Output the (x, y) coordinate of the center of the cell containing the given text.  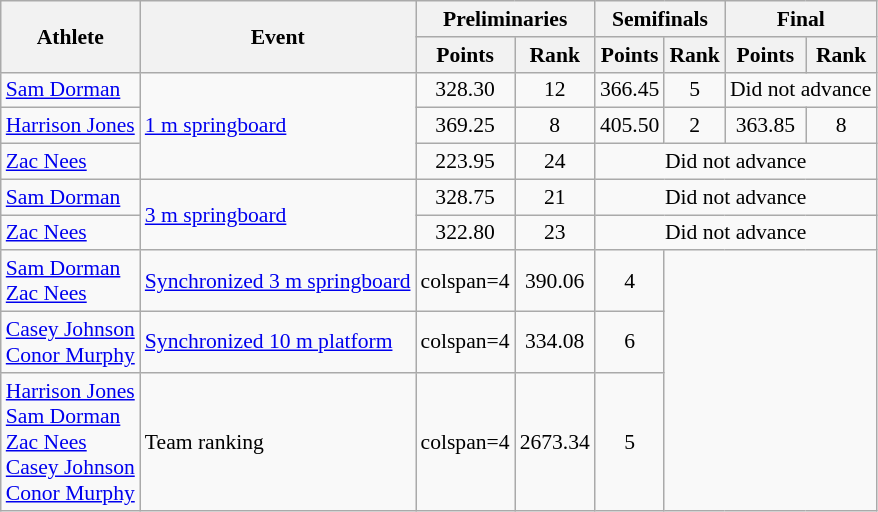
369.25 (466, 126)
366.45 (630, 90)
Preliminaries (506, 19)
4 (630, 282)
Harrison Jones Sam Dorman Zac Nees Casey Johnson Conor Murphy (70, 442)
1 m springboard (278, 126)
Athlete (70, 36)
Sam Dorman Zac Nees (70, 282)
Team ranking (278, 442)
12 (555, 90)
2 (694, 126)
390.06 (555, 282)
Synchronized 3 m springboard (278, 282)
6 (630, 342)
24 (555, 162)
Harrison Jones (70, 126)
2673.34 (555, 442)
Final (801, 19)
334.08 (555, 342)
Casey Johnson Conor Murphy (70, 342)
405.50 (630, 126)
3 m springboard (278, 214)
Event (278, 36)
363.85 (766, 126)
223.95 (466, 162)
Synchronized 10 m platform (278, 342)
Semifinals (660, 19)
23 (555, 233)
322.80 (466, 233)
328.75 (466, 197)
21 (555, 197)
328.30 (466, 90)
